For the text-containing cell, return its midpoint in (X, Y) coordinate format. 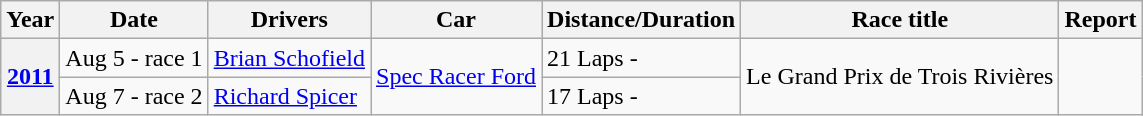
Spec Racer Ford (456, 77)
Aug 7 - race 2 (134, 96)
Richard Spicer (289, 96)
Report (1100, 20)
2011 (30, 77)
Date (134, 20)
17 Laps - (642, 96)
Drivers (289, 20)
Le Grand Prix de Trois Rivières (900, 77)
Race title (900, 20)
Aug 5 - race 1 (134, 58)
Year (30, 20)
Distance/Duration (642, 20)
21 Laps - (642, 58)
Brian Schofield (289, 58)
Car (456, 20)
